Determine the (X, Y) coordinate at the center of the cell enclosing the given text.  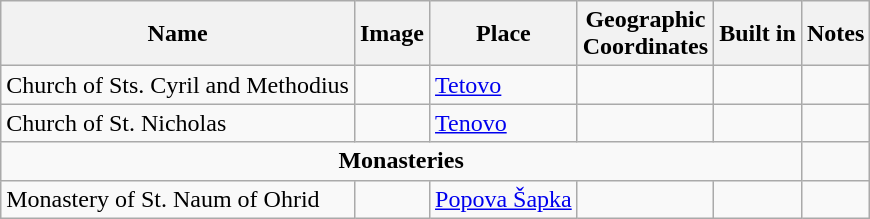
Church of St. Nicholas (178, 123)
Place (504, 34)
Monastery of St. Naum of Ohrid (178, 199)
Tetovo (504, 85)
Image (392, 34)
Monasteries (402, 161)
Notes (835, 34)
Name (178, 34)
Church of Sts. Cyril and Methodius (178, 85)
GeographicCoordinates (645, 34)
Built in (758, 34)
Tenovo (504, 123)
Popova Šapka (504, 199)
